For the text-containing cell, return its midpoint in [X, Y] coordinate format. 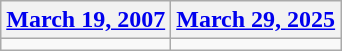
March 29, 2025 [256, 20]
March 19, 2007 [86, 20]
